Locate the cell with the specified text and output its (x, y) center coordinate. 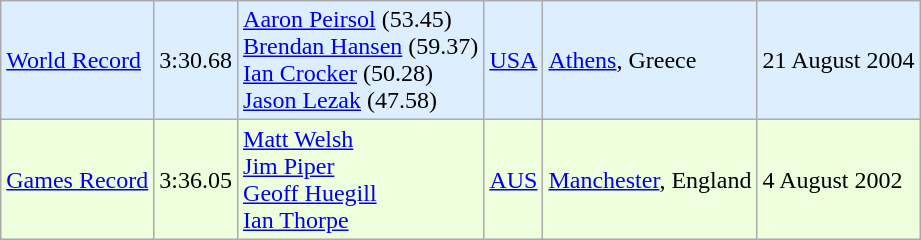
Games Record (78, 180)
Matt WelshJim PiperGeoff HuegillIan Thorpe (361, 180)
Athens, Greece (650, 60)
World Record (78, 60)
21 August 2004 (838, 60)
3:30.68 (196, 60)
AUS (514, 180)
USA (514, 60)
Aaron Peirsol (53.45)Brendan Hansen (59.37)Ian Crocker (50.28)Jason Lezak (47.58) (361, 60)
3:36.05 (196, 180)
4 August 2002 (838, 180)
Manchester, England (650, 180)
